Search for the cell housing the specified text and yield its (x, y) center coordinate. 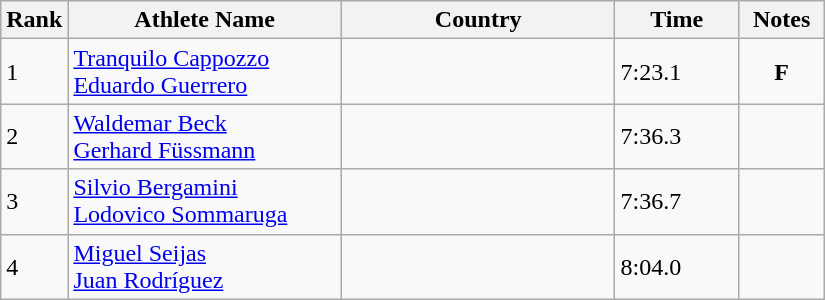
7:36.7 (677, 202)
4 (34, 266)
Waldemar BeckGerhard Füssmann (205, 136)
8:04.0 (677, 266)
Country (478, 20)
3 (34, 202)
Notes (782, 20)
Tranquilo CappozzoEduardo Guerrero (205, 72)
Time (677, 20)
7:36.3 (677, 136)
1 (34, 72)
F (782, 72)
7:23.1 (677, 72)
Rank (34, 20)
2 (34, 136)
Athlete Name (205, 20)
Silvio BergaminiLodovico Sommaruga (205, 202)
Miguel SeijasJuan Rodríguez (205, 266)
